Find where the given text appears and provide that cell's center as (x, y) coordinate. 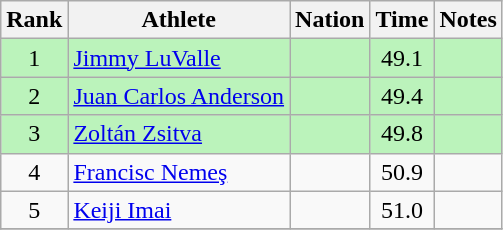
49.1 (402, 58)
Francisc Nemeş (179, 172)
50.9 (402, 172)
Keiji Imai (179, 210)
49.8 (402, 134)
Juan Carlos Anderson (179, 96)
Notes (468, 20)
1 (34, 58)
3 (34, 134)
49.4 (402, 96)
Athlete (179, 20)
2 (34, 96)
Time (402, 20)
Zoltán Zsitva (179, 134)
51.0 (402, 210)
Rank (34, 20)
Jimmy LuValle (179, 58)
5 (34, 210)
4 (34, 172)
Nation (330, 20)
